Return the (X, Y) coordinate for the center point of the cell that contains the specified text.  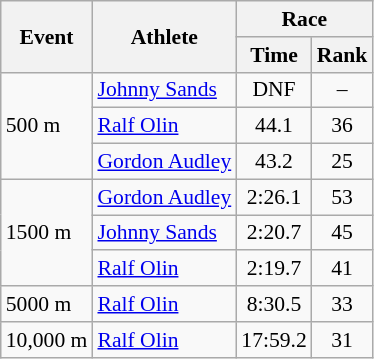
53 (342, 197)
43.2 (274, 162)
44.1 (274, 126)
– (342, 90)
41 (342, 269)
31 (342, 340)
Time (274, 55)
2:19.7 (274, 269)
17:59.2 (274, 340)
2:20.7 (274, 233)
5000 m (47, 304)
Rank (342, 55)
Athlete (164, 36)
10,000 m (47, 340)
Race (304, 19)
45 (342, 233)
1500 m (47, 232)
8:30.5 (274, 304)
500 m (47, 126)
DNF (274, 90)
2:26.1 (274, 197)
36 (342, 126)
Event (47, 36)
33 (342, 304)
25 (342, 162)
